Pinpoint the cell where the given text exists, returning its [x, y] midpoint coordinate. 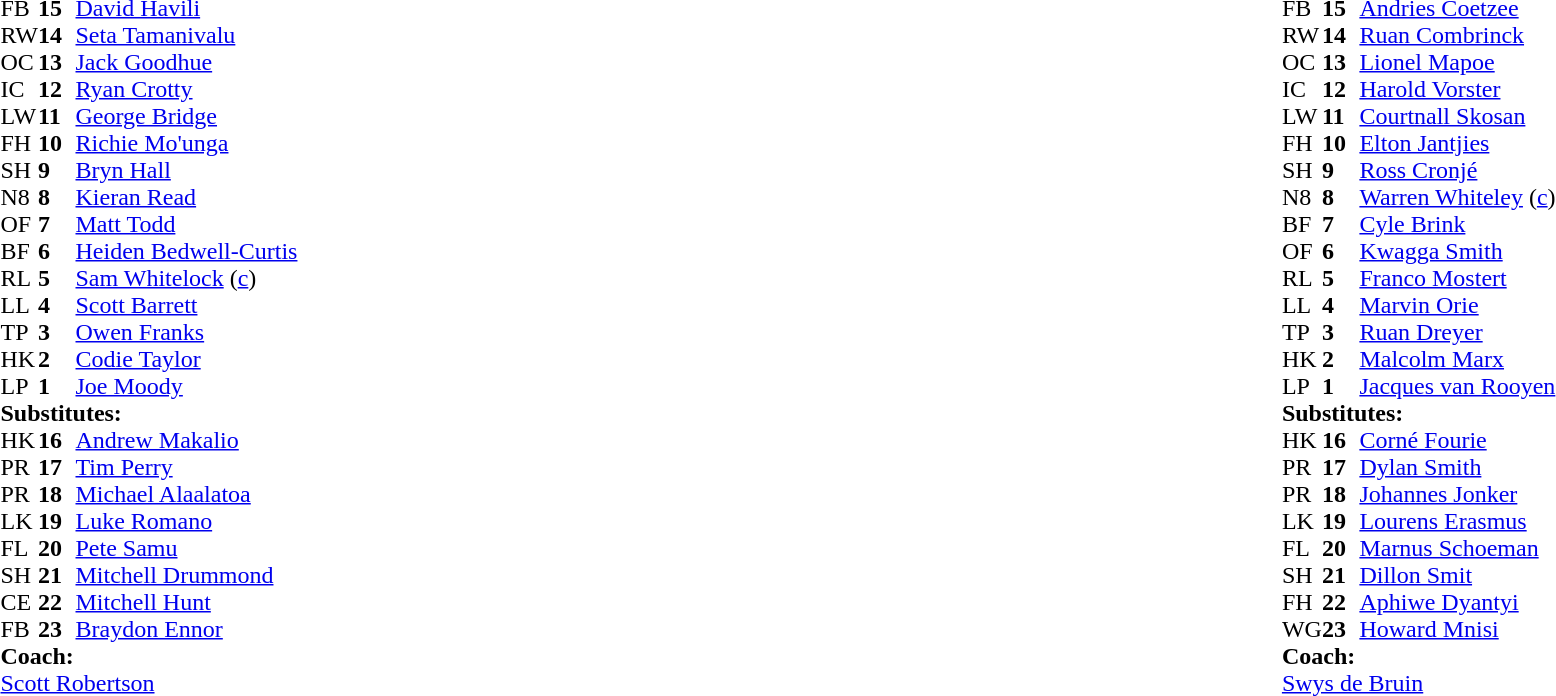
Pete Samu [187, 548]
Michael Alaalatoa [187, 494]
Elton Jantjies [1457, 144]
Ruan Combrinck [1457, 36]
Ryan Crotty [187, 90]
Mitchell Hunt [187, 602]
Scott Barrett [187, 306]
Matt Todd [187, 224]
Heiden Bedwell-Curtis [187, 252]
Andrew Makalio [187, 440]
Marvin Orie [1457, 306]
Aphiwe Dyantyi [1457, 602]
Braydon Ennor [187, 630]
CE [19, 602]
Franco Mostert [1457, 278]
Mitchell Drummond [187, 576]
Ross Cronjé [1457, 170]
Owen Franks [187, 332]
WG [1302, 630]
Lionel Mapoe [1457, 62]
Cyle Brink [1457, 224]
Malcolm Marx [1457, 360]
Ruan Dreyer [1457, 332]
Jack Goodhue [187, 62]
Sam Whitelock (c) [187, 278]
Bryn Hall [187, 170]
Marnus Schoeman [1457, 548]
Harold Vorster [1457, 90]
Howard Mnisi [1457, 630]
FB [19, 630]
Joe Moody [187, 386]
Tim Perry [187, 468]
Corné Fourie [1457, 440]
Kwagga Smith [1457, 252]
Dillon Smit [1457, 576]
Johannes Jonker [1457, 494]
George Bridge [187, 116]
Codie Taylor [187, 360]
Kieran Read [187, 198]
Luke Romano [187, 522]
Dylan Smith [1457, 468]
Lourens Erasmus [1457, 522]
Warren Whiteley (c) [1457, 198]
Seta Tamanivalu [187, 36]
Courtnall Skosan [1457, 116]
Richie Mo'unga [187, 144]
Jacques van Rooyen [1457, 386]
